Capture the cell that displays the provided text and extract its (x, y) central coordinate. 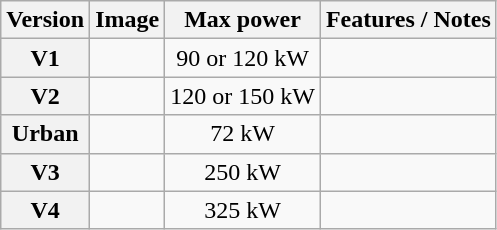
72 kW (243, 134)
V1 (46, 58)
250 kW (243, 172)
325 kW (243, 210)
V4 (46, 210)
Max power (243, 20)
Image (128, 20)
V3 (46, 172)
V2 (46, 96)
Version (46, 20)
Urban (46, 134)
120 or 150 kW (243, 96)
90 or 120 kW (243, 58)
Features / Notes (408, 20)
